Identify which cell holds the provided text, then report its (x, y) central coordinate. 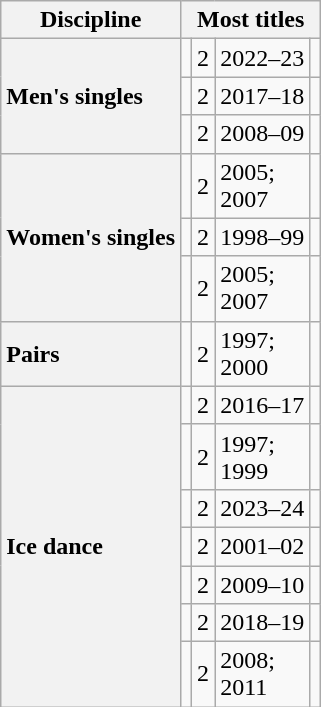
2018–19 (262, 623)
Pairs (91, 354)
2008;2011 (262, 674)
2008–09 (262, 134)
2023–24 (262, 508)
Ice dance (91, 546)
2022–23 (262, 58)
Most titles (251, 20)
1998–99 (262, 237)
2016–17 (262, 405)
1997;2000 (262, 354)
Men's singles (91, 96)
1997;1999 (262, 456)
2017–18 (262, 96)
2009–10 (262, 585)
Discipline (91, 20)
Women's singles (91, 237)
2001–02 (262, 546)
